Identify which cell holds the provided text, then report its [X, Y] central coordinate. 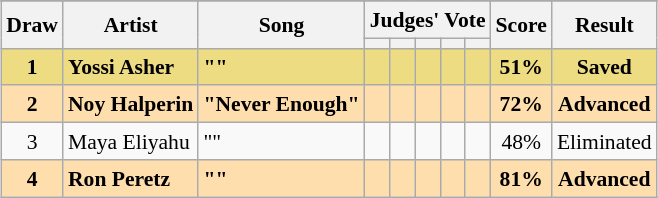
Yossi Asher [130, 66]
Saved [604, 66]
72% [522, 104]
48% [522, 142]
Artist [130, 24]
Song [281, 24]
Draw [32, 24]
3 [32, 142]
Ron Peretz [130, 178]
Judges' Vote [428, 20]
"Never Enough" [281, 104]
51% [522, 66]
Maya Eliyahu [130, 142]
Noy Halperin [130, 104]
Score [522, 24]
2 [32, 104]
4 [32, 178]
Result [604, 24]
1 [32, 66]
Eliminated [604, 142]
81% [522, 178]
